From the cell containing the given text, extract its center point as [x, y] coordinate. 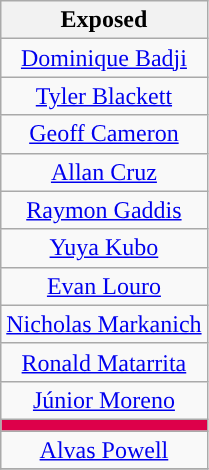
Ronald Matarrita [104, 362]
Evan Louro [104, 286]
Dominique Badji [104, 58]
Tyler Blackett [104, 96]
Nicholas Markanich [104, 324]
Alvas Powell [104, 449]
Yuya Kubo [104, 248]
Allan Cruz [104, 172]
Raymon Gaddis [104, 210]
Júnior Moreno [104, 400]
Geoff Cameron [104, 134]
Exposed [104, 20]
